Provide the [X, Y] coordinate of the cell's center where the given text is located.  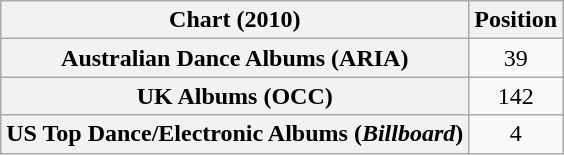
Chart (2010) [235, 20]
Australian Dance Albums (ARIA) [235, 58]
UK Albums (OCC) [235, 96]
39 [516, 58]
Position [516, 20]
142 [516, 96]
US Top Dance/Electronic Albums (Billboard) [235, 134]
4 [516, 134]
